Locate the cell with the specified text and output its (X, Y) center coordinate. 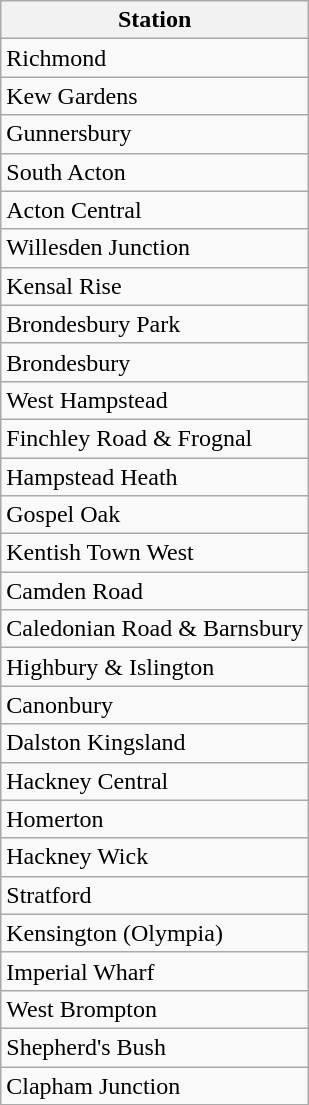
South Acton (155, 172)
Hampstead Heath (155, 477)
Homerton (155, 819)
Brondesbury Park (155, 324)
West Brompton (155, 1009)
Willesden Junction (155, 248)
Imperial Wharf (155, 971)
Stratford (155, 895)
Finchley Road & Frognal (155, 438)
Clapham Junction (155, 1085)
Kentish Town West (155, 553)
Brondesbury (155, 362)
Highbury & Islington (155, 667)
Kew Gardens (155, 96)
Hackney Central (155, 781)
Shepherd's Bush (155, 1047)
Canonbury (155, 705)
Acton Central (155, 210)
Caledonian Road & Barnsbury (155, 629)
Gunnersbury (155, 134)
Hackney Wick (155, 857)
Kensal Rise (155, 286)
West Hampstead (155, 400)
Station (155, 20)
Gospel Oak (155, 515)
Camden Road (155, 591)
Kensington (Olympia) (155, 933)
Richmond (155, 58)
Dalston Kingsland (155, 743)
